Return (X, Y) of the center of cell containing provided text 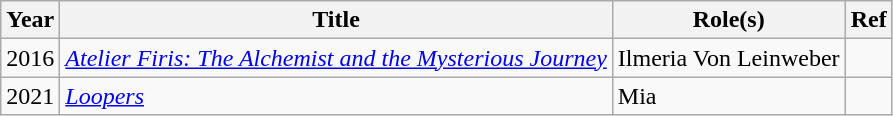
2016 (30, 58)
Year (30, 20)
Role(s) (728, 20)
Title (336, 20)
Atelier Firis: The Alchemist and the Mysterious Journey (336, 58)
Ref (868, 20)
2021 (30, 96)
Loopers (336, 96)
Mia (728, 96)
Ilmeria Von Leinweber (728, 58)
